Output the (X, Y) coordinate of the center of the cell containing the given text.  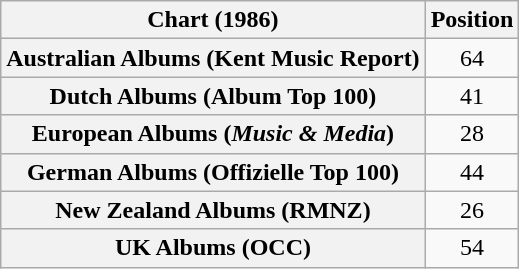
28 (472, 134)
41 (472, 96)
Position (472, 20)
New Zealand Albums (RMNZ) (213, 210)
64 (472, 58)
44 (472, 172)
Australian Albums (Kent Music Report) (213, 58)
European Albums (Music & Media) (213, 134)
26 (472, 210)
54 (472, 248)
Chart (1986) (213, 20)
German Albums (Offizielle Top 100) (213, 172)
Dutch Albums (Album Top 100) (213, 96)
UK Albums (OCC) (213, 248)
